Detect which cell encompasses the target text, then output its [X, Y] center coordinate. 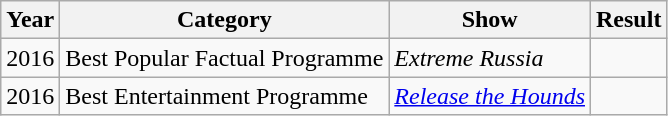
Best Entertainment Programme [224, 96]
Extreme Russia [490, 58]
Year [30, 20]
Result [629, 20]
Release the Hounds [490, 96]
Show [490, 20]
Best Popular Factual Programme [224, 58]
Category [224, 20]
